Return the (X, Y) coordinate for the center point of the cell that contains the specified text.  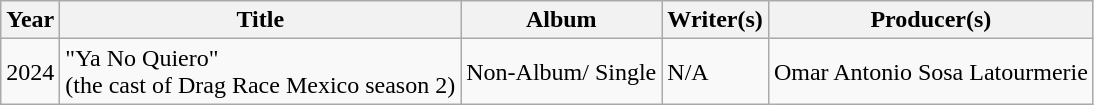
Non-Album/ Single (562, 72)
Omar Antonio Sosa Latourmerie (930, 72)
Year (30, 20)
Writer(s) (716, 20)
N/A (716, 72)
Title (260, 20)
"Ya No Quiero" (the cast of Drag Race Mexico season 2) (260, 72)
Album (562, 20)
Producer(s) (930, 20)
2024 (30, 72)
